Detect which cell encompasses the target text, then output its [X, Y] center coordinate. 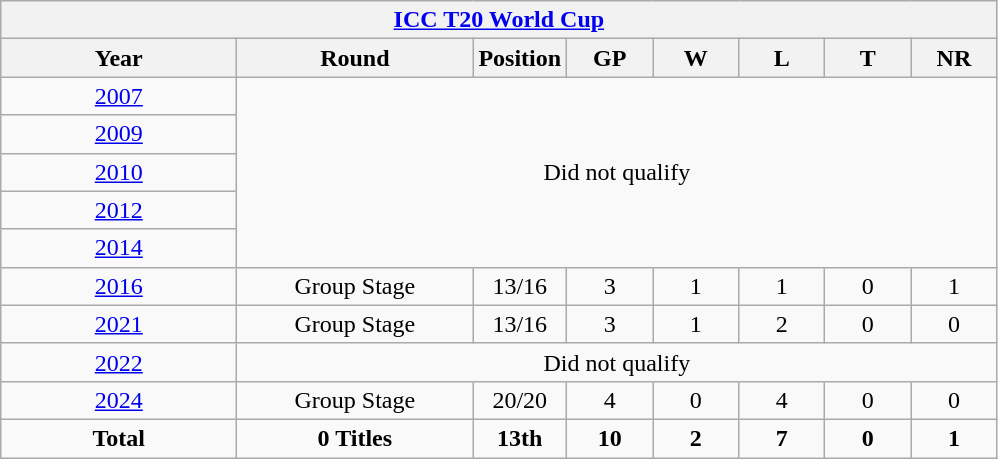
W [696, 58]
2010 [119, 172]
7 [782, 438]
Total [119, 438]
Year [119, 58]
GP [610, 58]
NR [954, 58]
13th [520, 438]
2022 [119, 362]
2021 [119, 324]
2012 [119, 210]
2009 [119, 134]
0 Titles [355, 438]
2016 [119, 286]
2007 [119, 96]
Round [355, 58]
20/20 [520, 400]
2024 [119, 400]
T [868, 58]
ICC T20 World Cup [499, 20]
L [782, 58]
2014 [119, 248]
Position [520, 58]
10 [610, 438]
